Search for the cell housing the specified text and yield its [x, y] center coordinate. 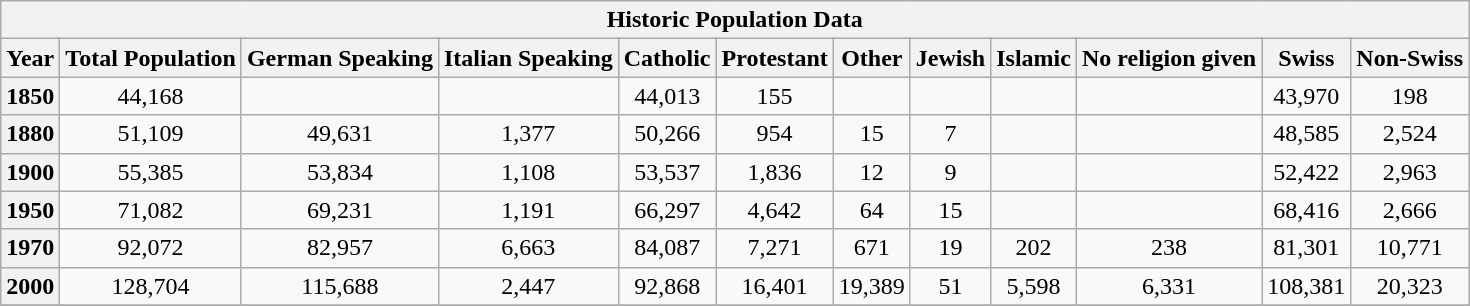
20,323 [1410, 286]
238 [1168, 248]
1970 [30, 248]
82,957 [340, 248]
16,401 [774, 286]
51,109 [151, 134]
Protestant [774, 58]
954 [774, 134]
1950 [30, 210]
92,868 [667, 286]
92,072 [151, 248]
Catholic [667, 58]
108,381 [1306, 286]
No religion given [1168, 58]
1880 [30, 134]
7 [950, 134]
6,663 [528, 248]
48,585 [1306, 134]
7,271 [774, 248]
671 [872, 248]
49,631 [340, 134]
81,301 [1306, 248]
Non-Swiss [1410, 58]
1850 [30, 96]
Italian Speaking [528, 58]
Total Population [151, 58]
9 [950, 172]
Historic Population Data [735, 20]
5,598 [1034, 286]
10,771 [1410, 248]
Jewish [950, 58]
43,970 [1306, 96]
202 [1034, 248]
Year [30, 58]
51 [950, 286]
2000 [30, 286]
115,688 [340, 286]
53,537 [667, 172]
4,642 [774, 210]
1,377 [528, 134]
155 [774, 96]
2,666 [1410, 210]
55,385 [151, 172]
66,297 [667, 210]
Islamic [1034, 58]
64 [872, 210]
6,331 [1168, 286]
52,422 [1306, 172]
1900 [30, 172]
53,834 [340, 172]
50,266 [667, 134]
Other [872, 58]
12 [872, 172]
44,013 [667, 96]
198 [1410, 96]
19,389 [872, 286]
19 [950, 248]
1,108 [528, 172]
71,082 [151, 210]
84,087 [667, 248]
2,524 [1410, 134]
69,231 [340, 210]
Swiss [1306, 58]
1,191 [528, 210]
German Speaking [340, 58]
128,704 [151, 286]
44,168 [151, 96]
2,447 [528, 286]
2,963 [1410, 172]
68,416 [1306, 210]
1,836 [774, 172]
